For the text-containing cell, return its midpoint in (X, Y) coordinate format. 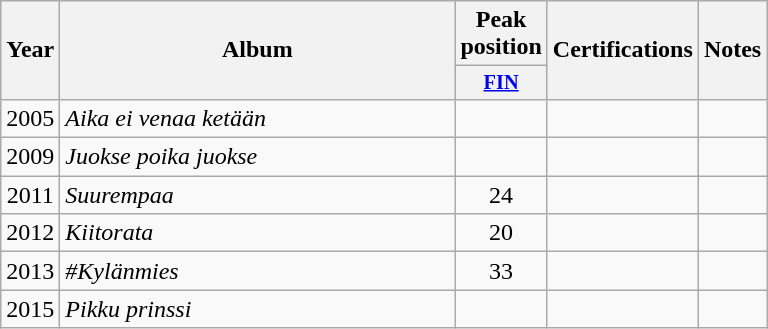
FIN (501, 83)
Juokse poika juokse (258, 157)
2009 (30, 157)
Suurempaa (258, 195)
Year (30, 50)
2011 (30, 195)
24 (501, 195)
Peak position (501, 34)
Kiitorata (258, 233)
Pikku prinssi (258, 309)
2012 (30, 233)
Aika ei venaa ketään (258, 118)
2015 (30, 309)
20 (501, 233)
#Kylänmies (258, 271)
2005 (30, 118)
33 (501, 271)
Notes (732, 50)
Album (258, 50)
Certifications (622, 50)
2013 (30, 271)
